Capture the cell that displays the provided text and extract its (x, y) central coordinate. 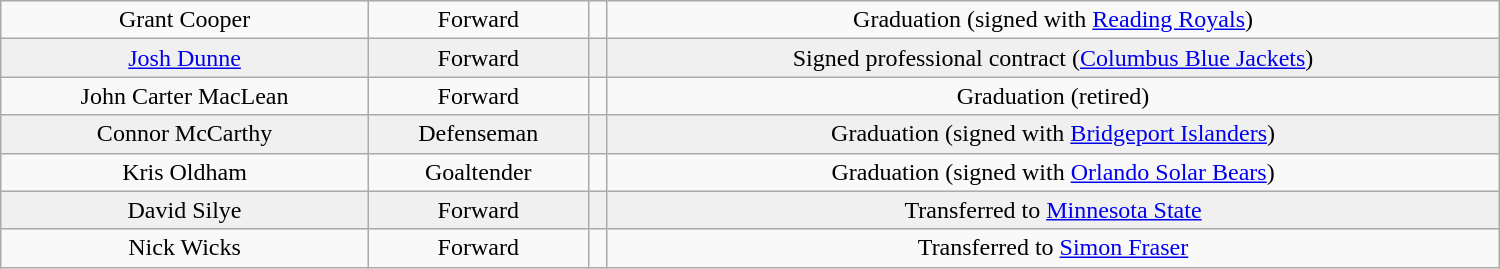
David Silye (185, 210)
Connor McCarthy (185, 134)
Grant Cooper (185, 20)
Nick Wicks (185, 248)
Graduation (retired) (1053, 96)
Defenseman (478, 134)
Kris Oldham (185, 172)
Graduation (signed with Bridgeport Islanders) (1053, 134)
Signed professional contract (Columbus Blue Jackets) (1053, 58)
Transferred to Simon Fraser (1053, 248)
Graduation (signed with Reading Royals) (1053, 20)
Josh Dunne (185, 58)
Transferred to Minnesota State (1053, 210)
John Carter MacLean (185, 96)
Graduation (signed with Orlando Solar Bears) (1053, 172)
Goaltender (478, 172)
